Output the (X, Y) coordinate of the center of the cell containing the given text.  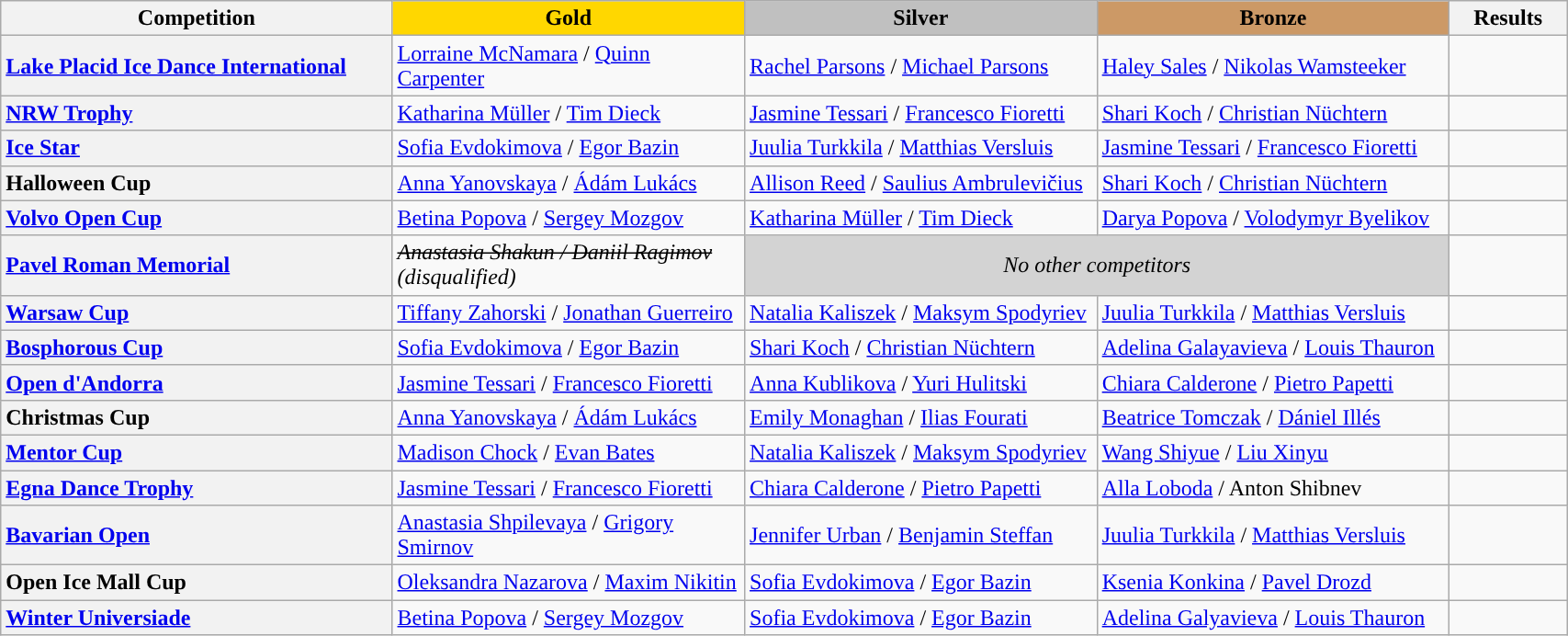
Winter Universiade (197, 618)
Ice Star (197, 148)
Anastasia Shakun / Daniil Ragimov (disqualified) (569, 265)
Competition (197, 18)
Silver (921, 18)
Anna Kublikova / Yuri Hulitski (921, 382)
Jennifer Urban / Benjamin Steffan (921, 535)
Darya Popova / Volodymyr Byelikov (1273, 218)
Haley Sales / Nikolas Wamsteeker (1273, 66)
Ksenia Konkina / Pavel Drozd (1273, 583)
Wang Shiyue / Liu Xinyu (1273, 452)
Gold (569, 18)
Anastasia Shpilevaya / Grigory Smirnov (569, 535)
Bronze (1273, 18)
Allison Reed / Saulius Ambrulevičius (921, 183)
Halloween Cup (197, 183)
Oleksandra Nazarova / Maxim Nikitin (569, 583)
Mentor Cup (197, 452)
Tiffany Zahorski / Jonathan Guerreiro (569, 312)
Results (1508, 18)
Madison Chock / Evan Bates (569, 452)
Christmas Cup (197, 417)
Beatrice Tomczak / Dániel Illés (1273, 417)
No other competitors (1097, 265)
Adelina Galyavieva / Louis Thauron (1273, 618)
Open Ice Mall Cup (197, 583)
Alla Loboda / Anton Shibnev (1273, 488)
Rachel Parsons / Michael Parsons (921, 66)
Adelina Galayavieva / Louis Thauron (1273, 347)
Emily Monaghan / Ilias Fourati (921, 417)
Volvo Open Cup (197, 218)
Egna Dance Trophy (197, 488)
Lorraine McNamara / Quinn Carpenter (569, 66)
Lake Placid Ice Dance International (197, 66)
Open d'Andorra (197, 382)
Warsaw Cup (197, 312)
Bosphorous Cup (197, 347)
NRW Trophy (197, 113)
Bavarian Open (197, 535)
Pavel Roman Memorial (197, 265)
